Search for the cell housing the specified text and yield its [x, y] center coordinate. 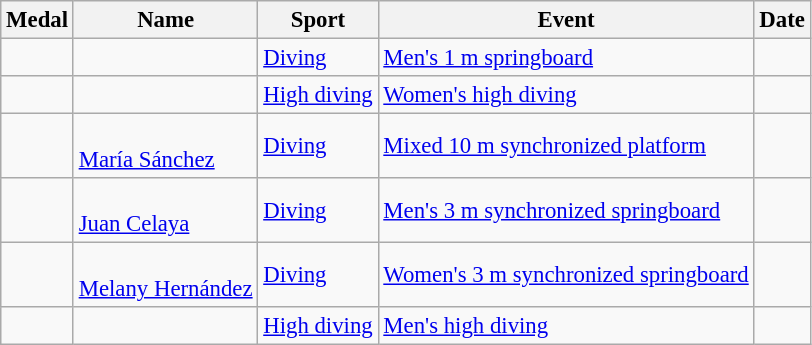
Date [782, 20]
Event [566, 20]
Juan Celaya [166, 210]
María Sánchez [166, 146]
Women's 3 m synchronized springboard [566, 276]
Medal [38, 20]
Sport [318, 20]
Women's high diving [566, 95]
Men's 1 m springboard [566, 58]
Melany Hernández [166, 276]
Name [166, 20]
Mixed 10 m synchronized platform [566, 146]
High diving [318, 95]
Men's 3 m synchronized springboard [566, 210]
